Pinpoint the cell where the given text exists, returning its [x, y] midpoint coordinate. 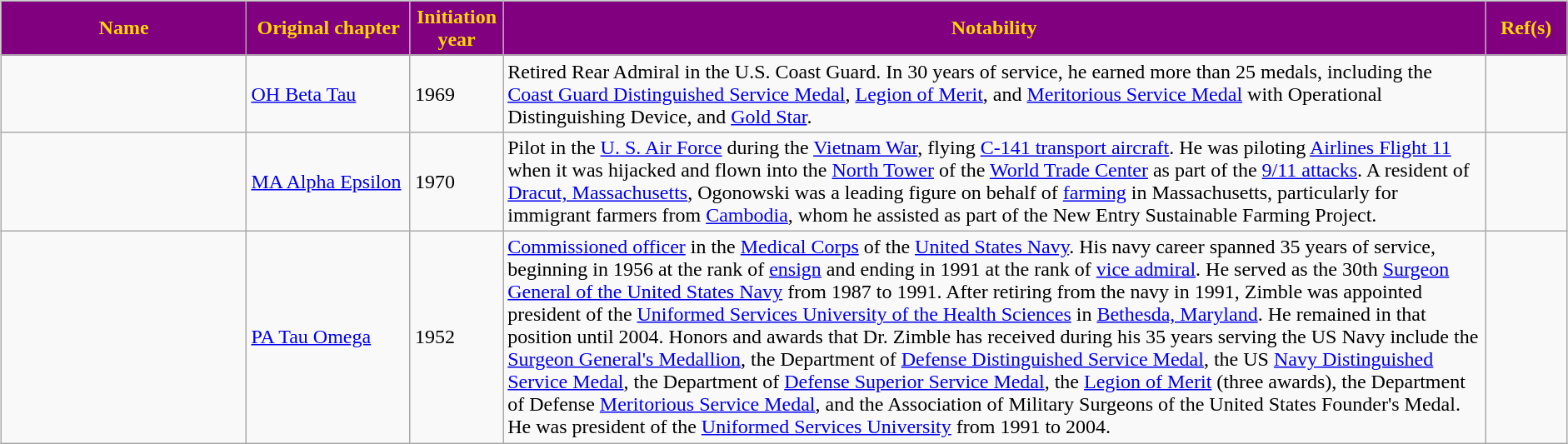
1969 [457, 93]
PA Tau Omega [328, 337]
Notability [995, 28]
MA Alpha Epsilon [328, 182]
OH Beta Tau [328, 93]
Name [123, 28]
1952 [457, 337]
Ref(s) [1526, 28]
Original chapter [328, 28]
1970 [457, 182]
Initiationyear [457, 28]
